Scan for the cell matching the given text and deliver its (X, Y) coordinate at center. 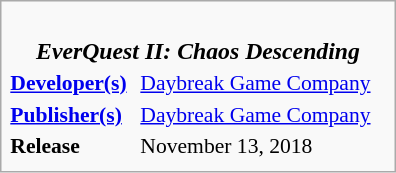
November 13, 2018 (263, 146)
Developer(s) (72, 83)
Publisher(s) (72, 114)
EverQuest II: Chaos Descending (198, 38)
Release (72, 146)
